Determine the [X, Y] coordinate at the center of the cell enclosing the given text.  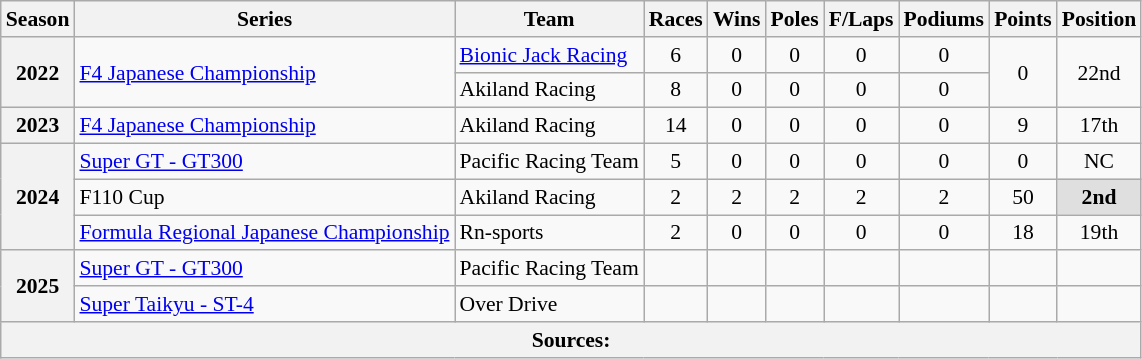
2nd [1099, 197]
50 [1023, 197]
22nd [1099, 72]
Over Drive [548, 304]
2025 [38, 286]
8 [676, 90]
Series [264, 19]
Position [1099, 19]
Podiums [944, 19]
Rn-sports [548, 233]
Wins [737, 19]
NC [1099, 162]
Super Taikyu - ST-4 [264, 304]
2024 [38, 198]
6 [676, 55]
Bionic Jack Racing [548, 55]
18 [1023, 233]
F/Laps [862, 19]
Poles [795, 19]
Formula Regional Japanese Championship [264, 233]
Sources: [572, 340]
Points [1023, 19]
9 [1023, 126]
19th [1099, 233]
Races [676, 19]
2023 [38, 126]
Season [38, 19]
14 [676, 126]
Team [548, 19]
F110 Cup [264, 197]
2022 [38, 72]
5 [676, 162]
17th [1099, 126]
